From the cell containing the given text, extract its center point as [X, Y] coordinate. 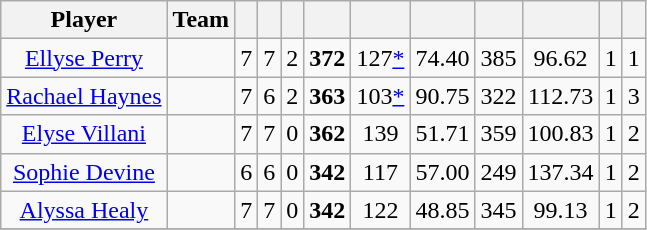
139 [380, 134]
127* [380, 58]
96.62 [560, 58]
90.75 [442, 96]
137.34 [560, 172]
100.83 [560, 134]
Player [84, 20]
345 [498, 210]
Rachael Haynes [84, 96]
117 [380, 172]
322 [498, 96]
51.71 [442, 134]
57.00 [442, 172]
112.73 [560, 96]
Elyse Villani [84, 134]
103* [380, 96]
385 [498, 58]
Team [201, 20]
74.40 [442, 58]
249 [498, 172]
Alyssa Healy [84, 210]
362 [328, 134]
363 [328, 96]
48.85 [442, 210]
122 [380, 210]
3 [634, 96]
Sophie Devine [84, 172]
372 [328, 58]
359 [498, 134]
Ellyse Perry [84, 58]
99.13 [560, 210]
